Scan for the cell matching the given text and deliver its (X, Y) coordinate at center. 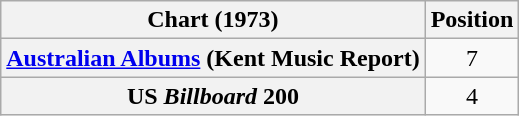
Position (472, 20)
Chart (1973) (213, 20)
US Billboard 200 (213, 96)
7 (472, 58)
4 (472, 96)
Australian Albums (Kent Music Report) (213, 58)
